Identify which cell holds the provided text, then report its (x, y) central coordinate. 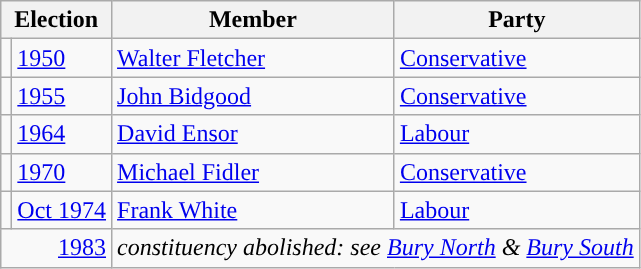
1950 (62, 58)
Michael Fidler (254, 172)
Frank White (254, 210)
John Bidgood (254, 96)
Election (56, 20)
Member (254, 20)
1970 (62, 172)
constituency abolished: see Bury North & Bury South (376, 248)
Oct 1974 (62, 210)
1955 (62, 96)
David Ensor (254, 134)
1983 (56, 248)
Party (516, 20)
1964 (62, 134)
Walter Fletcher (254, 58)
